Output the [x, y] coordinate of the center of the cell containing the given text.  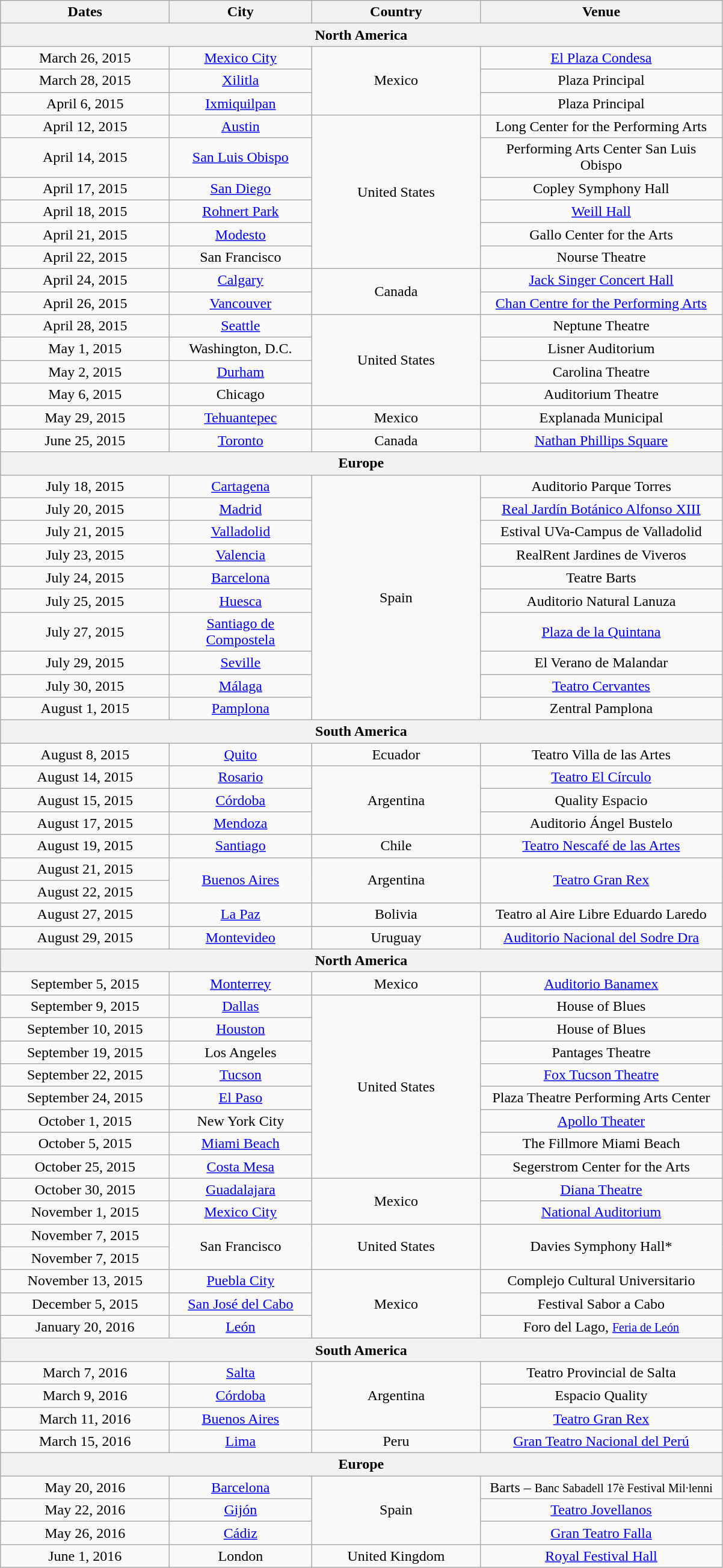
Huesca [241, 600]
September 10, 2015 [85, 1029]
July 27, 2015 [85, 632]
April 14, 2015 [85, 158]
Tehuantepec [241, 418]
Weill Hall [601, 211]
March 9, 2016 [85, 1395]
Rohnert Park [241, 211]
León [241, 1327]
Dates [85, 12]
London [241, 1556]
December 5, 2015 [85, 1304]
Teatro Cervantes [601, 685]
Gallo Center for the Arts [601, 234]
Teatro al Aire Libre Eduardo Laredo [601, 915]
Royal Festival Hall [601, 1556]
June 1, 2016 [85, 1556]
July 21, 2015 [85, 532]
Seattle [241, 326]
August 15, 2015 [85, 800]
Diana Theatre [601, 1190]
Pamplona [241, 709]
March 28, 2015 [85, 81]
September 24, 2015 [85, 1098]
April 26, 2015 [85, 303]
Segerstrom Center for the Arts [601, 1167]
April 21, 2015 [85, 234]
Auditorium Theatre [601, 395]
November 1, 2015 [85, 1212]
Chan Centre for the Performing Arts [601, 303]
Teatro Villa de las Artes [601, 755]
Espacio Quality [601, 1395]
April 18, 2015 [85, 211]
Ecuador [396, 755]
Rosario [241, 777]
Costa Mesa [241, 1167]
July 25, 2015 [85, 600]
August 29, 2015 [85, 937]
RealRent Jardines de Viveros [601, 555]
Durham [241, 372]
Neptune Theatre [601, 326]
Chile [396, 846]
April 28, 2015 [85, 326]
Auditorio Ángel Bustelo [601, 823]
Quito [241, 755]
El Verano de Malandar [601, 662]
April 22, 2015 [85, 257]
Valencia [241, 555]
November 13, 2015 [85, 1281]
El Plaza Condesa [601, 58]
August 22, 2015 [85, 892]
May 26, 2016 [85, 1533]
Toronto [241, 440]
El Paso [241, 1098]
Auditorio Banamex [601, 983]
Nathan Phillips Square [601, 440]
September 9, 2015 [85, 1006]
May 29, 2015 [85, 418]
September 22, 2015 [85, 1075]
Guadalajara [241, 1190]
Plaza Theatre Performing Arts Center [601, 1098]
Salta [241, 1372]
July 18, 2015 [85, 486]
Houston [241, 1029]
Teatre Barts [601, 578]
Teatro Nescafé de las Artes [601, 846]
San Diego [241, 188]
April 6, 2015 [85, 103]
Tucson [241, 1075]
National Auditorium [601, 1212]
August 14, 2015 [85, 777]
Estival UVa-Campus de Valladolid [601, 532]
Plaza de la Quintana [601, 632]
United Kingdom [396, 1556]
Dallas [241, 1006]
Gijón [241, 1510]
April 12, 2015 [85, 126]
Jack Singer Concert Hall [601, 280]
Cádiz [241, 1533]
Valladolid [241, 532]
Auditorio Parque Torres [601, 486]
August 1, 2015 [85, 709]
Austin [241, 126]
Chicago [241, 395]
Montevideo [241, 937]
City [241, 12]
August 17, 2015 [85, 823]
Modesto [241, 234]
August 8, 2015 [85, 755]
The Fillmore Miami Beach [601, 1144]
July 24, 2015 [85, 578]
October 30, 2015 [85, 1190]
October 1, 2015 [85, 1121]
July 23, 2015 [85, 555]
July 30, 2015 [85, 685]
Vancouver [241, 303]
May 22, 2016 [85, 1510]
Nourse Theatre [601, 257]
Performing Arts Center San Luis Obispo [601, 158]
Country [396, 12]
Teatro El Círculo [601, 777]
Teatro Provincial de Salta [601, 1372]
Auditorio Nacional del Sodre Dra [601, 937]
Long Center for the Performing Arts [601, 126]
Zentral Pamplona [601, 709]
Madrid [241, 509]
May 1, 2015 [85, 349]
Uruguay [396, 937]
Auditorio Natural Lanuza [601, 600]
Foro del Lago, Feria de León [601, 1327]
June 25, 2015 [85, 440]
Puebla City [241, 1281]
March 26, 2015 [85, 58]
May 2, 2015 [85, 372]
Santiago de Compostela [241, 632]
Gran Teatro Nacional del Perú [601, 1442]
January 20, 2016 [85, 1327]
May 6, 2015 [85, 395]
New York City [241, 1121]
Los Angeles [241, 1052]
Explanada Municipal [601, 418]
March 15, 2016 [85, 1442]
August 21, 2015 [85, 869]
Málaga [241, 685]
Davies Symphony Hall* [601, 1247]
March 7, 2016 [85, 1372]
May 20, 2016 [85, 1487]
Copley Symphony Hall [601, 188]
Complejo Cultural Universitario [601, 1281]
Monterrey [241, 983]
Quality Espacio [601, 800]
Lima [241, 1442]
Teatro Jovellanos [601, 1510]
Real Jardín Botánico Alfonso XIII [601, 509]
Lisner Auditorium [601, 349]
Calgary [241, 280]
August 27, 2015 [85, 915]
Apollo Theater [601, 1121]
Washington, D.C. [241, 349]
April 17, 2015 [85, 188]
Miami Beach [241, 1144]
March 11, 2016 [85, 1418]
Seville [241, 662]
July 20, 2015 [85, 509]
La Paz [241, 915]
Gran Teatro Falla [601, 1533]
October 25, 2015 [85, 1167]
Peru [396, 1442]
July 29, 2015 [85, 662]
Venue [601, 12]
Mendoza [241, 823]
Carolina Theatre [601, 372]
April 24, 2015 [85, 280]
Xilitla [241, 81]
San José del Cabo [241, 1304]
August 19, 2015 [85, 846]
October 5, 2015 [85, 1144]
Festival Sabor a Cabo [601, 1304]
September 19, 2015 [85, 1052]
Pantages Theatre [601, 1052]
Cartagena [241, 486]
San Luis Obispo [241, 158]
Ixmiquilpan [241, 103]
September 5, 2015 [85, 983]
Fox Tucson Theatre [601, 1075]
Bolivia [396, 915]
Santiago [241, 846]
Barts – Banc Sabadell 17è Festival Mil·lenni [601, 1487]
